Output the [X, Y] coordinate of the center of the cell containing the given text.  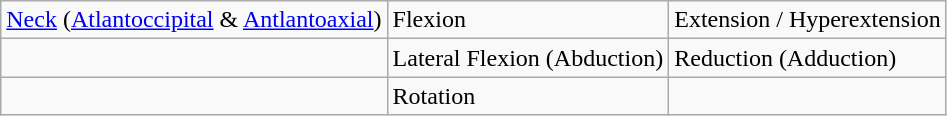
Rotation [528, 96]
Extension / Hyperextension [808, 20]
Lateral Flexion (Abduction) [528, 58]
Neck (Atlantoccipital & Antlantoaxial) [194, 20]
Reduction (Adduction) [808, 58]
Flexion [528, 20]
